Extract the [X, Y] coordinate from the center of the cell holding the provided text.  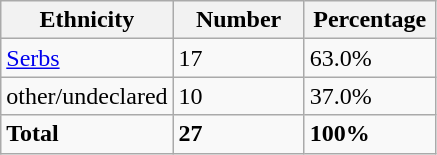
37.0% [370, 96]
Number [238, 20]
Ethnicity [87, 20]
27 [238, 134]
17 [238, 58]
Percentage [370, 20]
Total [87, 134]
other/undeclared [87, 96]
63.0% [370, 58]
10 [238, 96]
Serbs [87, 58]
100% [370, 134]
